Find where the given text appears and provide that cell's center as [X, Y] coordinate. 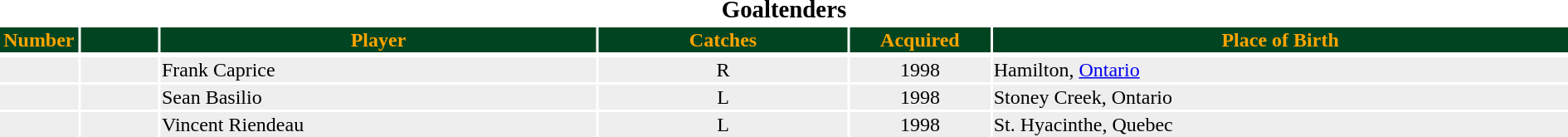
Place of Birth [1280, 40]
Sean Basilio [378, 97]
R [723, 70]
Vincent Riendeau [378, 125]
Acquired [919, 40]
Catches [723, 40]
Number [39, 40]
Player [378, 40]
St. Hyacinthe, Quebec [1280, 125]
Frank Caprice [378, 70]
Hamilton, Ontario [1280, 70]
Stoney Creek, Ontario [1280, 97]
